Determine the (x, y) coordinate at the center of the cell enclosing the given text.  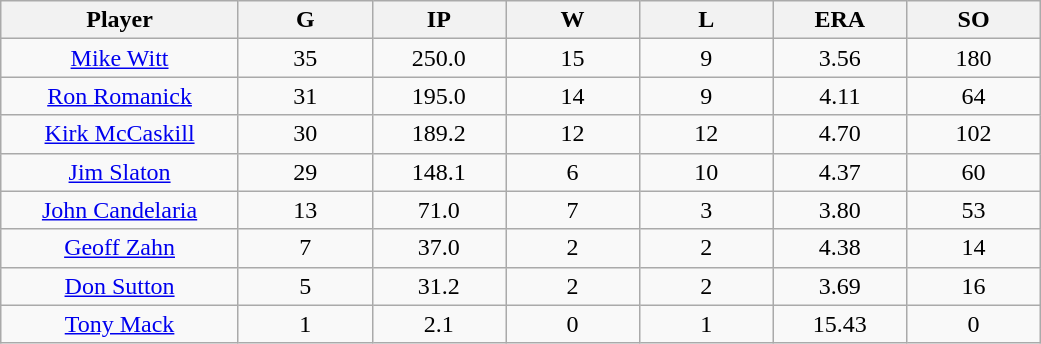
30 (305, 134)
71.0 (439, 210)
4.37 (840, 172)
29 (305, 172)
4.70 (840, 134)
60 (974, 172)
Ron Romanick (120, 96)
4.38 (840, 248)
3.80 (840, 210)
102 (974, 134)
180 (974, 58)
31.2 (439, 286)
W (573, 20)
John Candelaria (120, 210)
G (305, 20)
16 (974, 286)
6 (573, 172)
IP (439, 20)
15 (573, 58)
53 (974, 210)
Kirk McCaskill (120, 134)
SO (974, 20)
Mike Witt (120, 58)
35 (305, 58)
250.0 (439, 58)
31 (305, 96)
4.11 (840, 96)
189.2 (439, 134)
5 (305, 286)
15.43 (840, 324)
Tony Mack (120, 324)
2.1 (439, 324)
195.0 (439, 96)
L (706, 20)
3.56 (840, 58)
64 (974, 96)
148.1 (439, 172)
13 (305, 210)
Player (120, 20)
10 (706, 172)
Jim Slaton (120, 172)
3 (706, 210)
37.0 (439, 248)
Don Sutton (120, 286)
Geoff Zahn (120, 248)
ERA (840, 20)
3.69 (840, 286)
